Scan for the cell matching the given text and deliver its [x, y] coordinate at center. 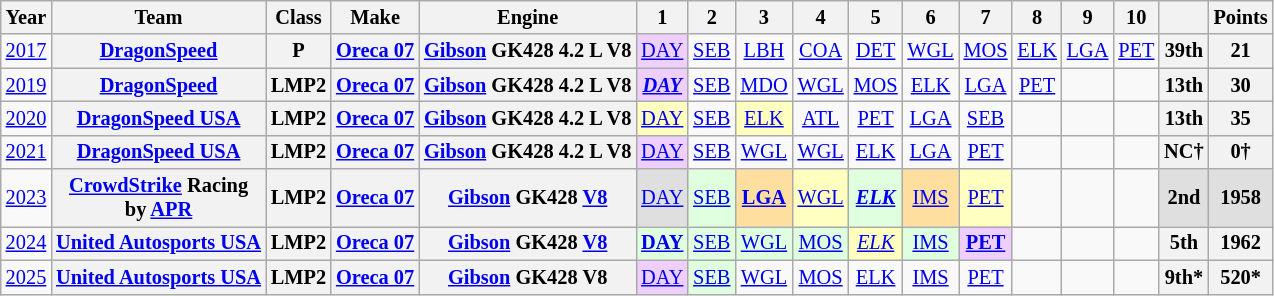
MDO [764, 85]
2021 [26, 152]
520* [1241, 277]
CrowdStrike Racingby APR [158, 198]
Team [158, 17]
2 [712, 17]
Make [375, 17]
7 [986, 17]
9 [1088, 17]
1958 [1241, 198]
2024 [26, 243]
Class [298, 17]
2nd [1184, 198]
LBH [764, 51]
ATL [821, 118]
2017 [26, 51]
30 [1241, 85]
P [298, 51]
2020 [26, 118]
8 [1036, 17]
NC† [1184, 152]
5th [1184, 243]
2025 [26, 277]
4 [821, 17]
DET [876, 51]
Points [1241, 17]
1 [662, 17]
10 [1136, 17]
6 [931, 17]
COA [821, 51]
1962 [1241, 243]
21 [1241, 51]
39th [1184, 51]
Engine [528, 17]
9th* [1184, 277]
5 [876, 17]
35 [1241, 118]
2023 [26, 198]
0† [1241, 152]
3 [764, 17]
Year [26, 17]
2019 [26, 85]
